Locate the cell with the specified text and output its (x, y) center coordinate. 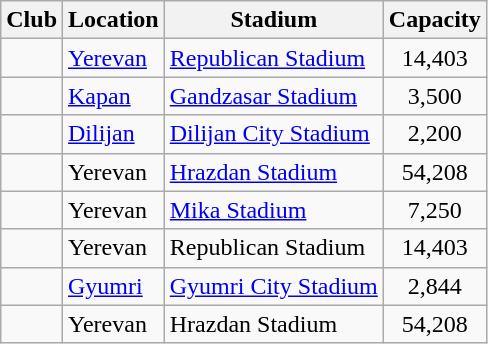
Location (114, 20)
Gandzasar Stadium (274, 96)
Kapan (114, 96)
Capacity (434, 20)
2,200 (434, 134)
Gyumri (114, 286)
Club (32, 20)
Gyumri City Stadium (274, 286)
Dilijan City Stadium (274, 134)
Mika Stadium (274, 210)
Dilijan (114, 134)
2,844 (434, 286)
Stadium (274, 20)
7,250 (434, 210)
3,500 (434, 96)
